Extract the (X, Y) coordinate from the center of the cell holding the provided text.  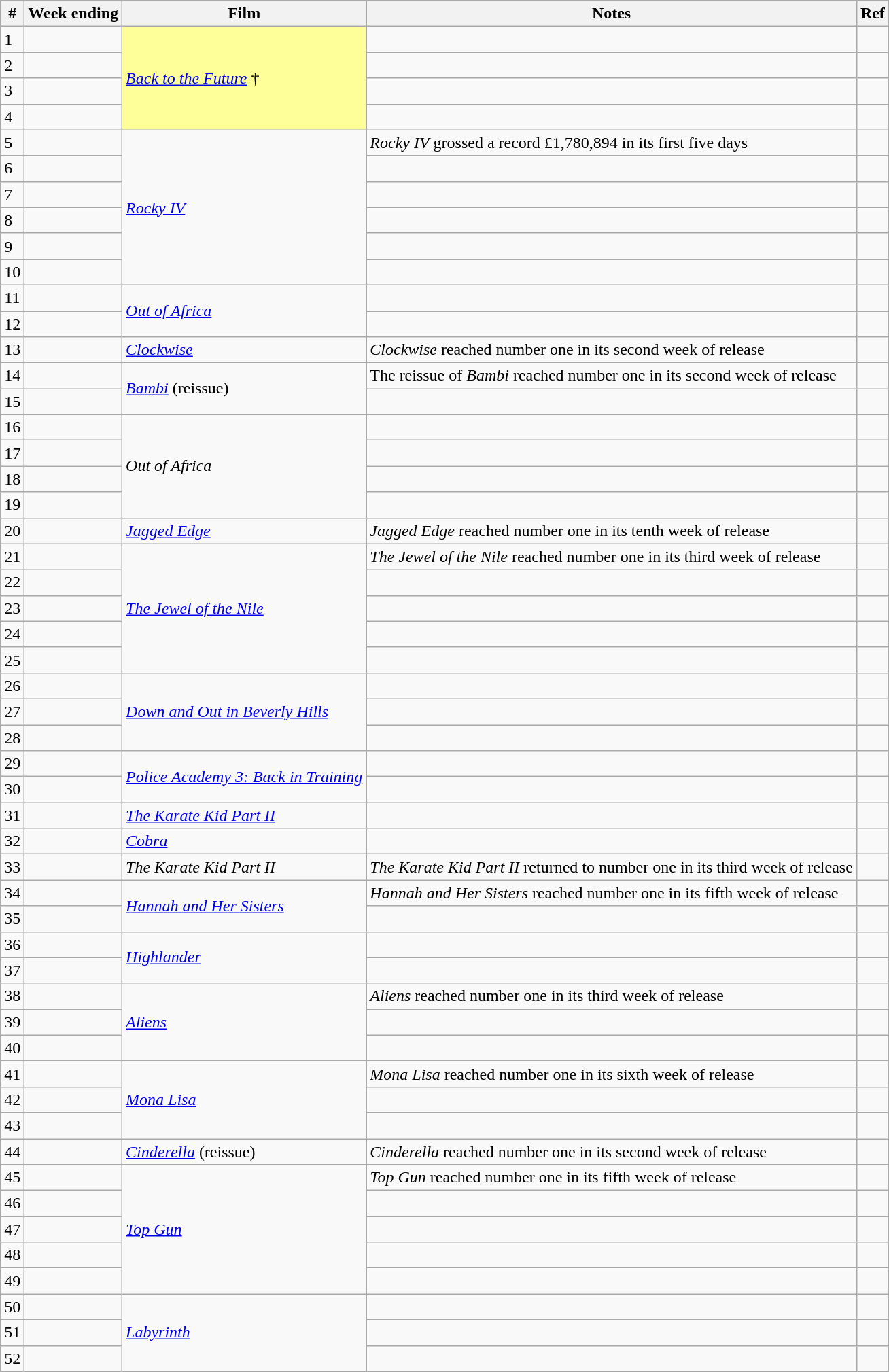
The Jewel of the Nile reached number one in its third week of release (612, 557)
41 (12, 1074)
Cinderella reached number one in its second week of release (612, 1152)
Rocky IV grossed a record £1,780,894 in its first five days (612, 143)
Jagged Edge (245, 531)
8 (12, 220)
15 (12, 402)
46 (12, 1203)
37 (12, 970)
12 (12, 324)
Highlander (245, 957)
49 (12, 1281)
Bambi (reissue) (245, 389)
5 (12, 143)
16 (12, 427)
Top Gun (245, 1229)
9 (12, 246)
22 (12, 582)
7 (12, 194)
Mona Lisa reached number one in its sixth week of release (612, 1074)
51 (12, 1333)
3 (12, 91)
Notes (612, 14)
20 (12, 531)
The reissue of Bambi reached number one in its second week of release (612, 376)
Police Academy 3: Back in Training (245, 777)
The Jewel of the Nile (245, 608)
34 (12, 893)
27 (12, 711)
Week ending (73, 14)
39 (12, 1022)
45 (12, 1178)
17 (12, 453)
26 (12, 686)
19 (12, 505)
21 (12, 557)
4 (12, 117)
Labyrinth (245, 1333)
47 (12, 1229)
52 (12, 1358)
43 (12, 1125)
Ref (873, 14)
13 (12, 350)
Top Gun reached number one in its fifth week of release (612, 1178)
23 (12, 608)
Jagged Edge reached number one in its tenth week of release (612, 531)
6 (12, 169)
# (12, 14)
Aliens reached number one in its third week of release (612, 996)
30 (12, 790)
Hannah and Her Sisters reached number one in its fifth week of release (612, 893)
32 (12, 841)
36 (12, 945)
Cobra (245, 841)
31 (12, 815)
29 (12, 764)
11 (12, 298)
Down and Out in Beverly Hills (245, 711)
10 (12, 272)
40 (12, 1048)
44 (12, 1152)
14 (12, 376)
24 (12, 634)
33 (12, 867)
2 (12, 65)
1 (12, 39)
The Karate Kid Part II returned to number one in its third week of release (612, 867)
50 (12, 1307)
Clockwise reached number one in its second week of release (612, 350)
Aliens (245, 1022)
35 (12, 919)
Cinderella (reissue) (245, 1152)
42 (12, 1100)
38 (12, 996)
Film (245, 14)
Clockwise (245, 350)
Rocky IV (245, 207)
Back to the Future † (245, 78)
Hannah and Her Sisters (245, 906)
25 (12, 660)
Mona Lisa (245, 1100)
18 (12, 479)
48 (12, 1255)
28 (12, 737)
